Output the (X, Y) coordinate of the center of the cell containing the given text.  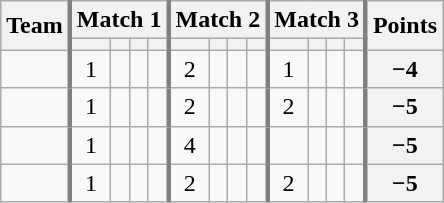
4 (188, 145)
Match 1 (120, 20)
Match 2 (218, 20)
Team (36, 26)
Match 3 (316, 20)
Points (404, 26)
−4 (404, 69)
